Scan for the cell matching the given text and deliver its (X, Y) coordinate at center. 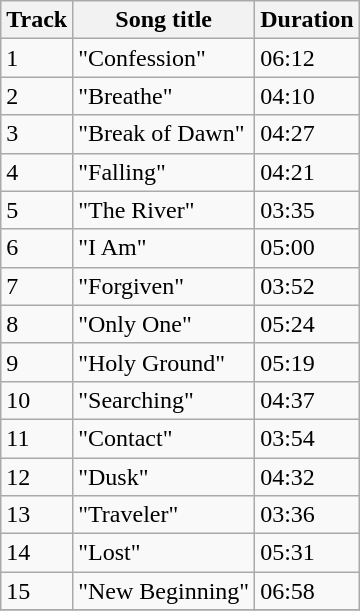
"Break of Dawn" (164, 134)
Song title (164, 20)
6 (37, 248)
"I Am" (164, 248)
"Breathe" (164, 96)
"Traveler" (164, 515)
03:52 (307, 286)
03:36 (307, 515)
04:21 (307, 172)
"Contact" (164, 438)
03:54 (307, 438)
"Only One" (164, 324)
Duration (307, 20)
04:10 (307, 96)
"Dusk" (164, 477)
11 (37, 438)
05:19 (307, 362)
05:31 (307, 553)
3 (37, 134)
06:58 (307, 591)
"Searching" (164, 400)
2 (37, 96)
"New Beginning" (164, 591)
7 (37, 286)
"The River" (164, 210)
04:32 (307, 477)
"Forgiven" (164, 286)
04:27 (307, 134)
12 (37, 477)
05:24 (307, 324)
"Falling" (164, 172)
"Confession" (164, 58)
10 (37, 400)
06:12 (307, 58)
9 (37, 362)
15 (37, 591)
"Lost" (164, 553)
05:00 (307, 248)
04:37 (307, 400)
Track (37, 20)
"Holy Ground" (164, 362)
1 (37, 58)
5 (37, 210)
8 (37, 324)
03:35 (307, 210)
14 (37, 553)
4 (37, 172)
13 (37, 515)
